Determine the (X, Y) coordinate at the center of the cell enclosing the given text.  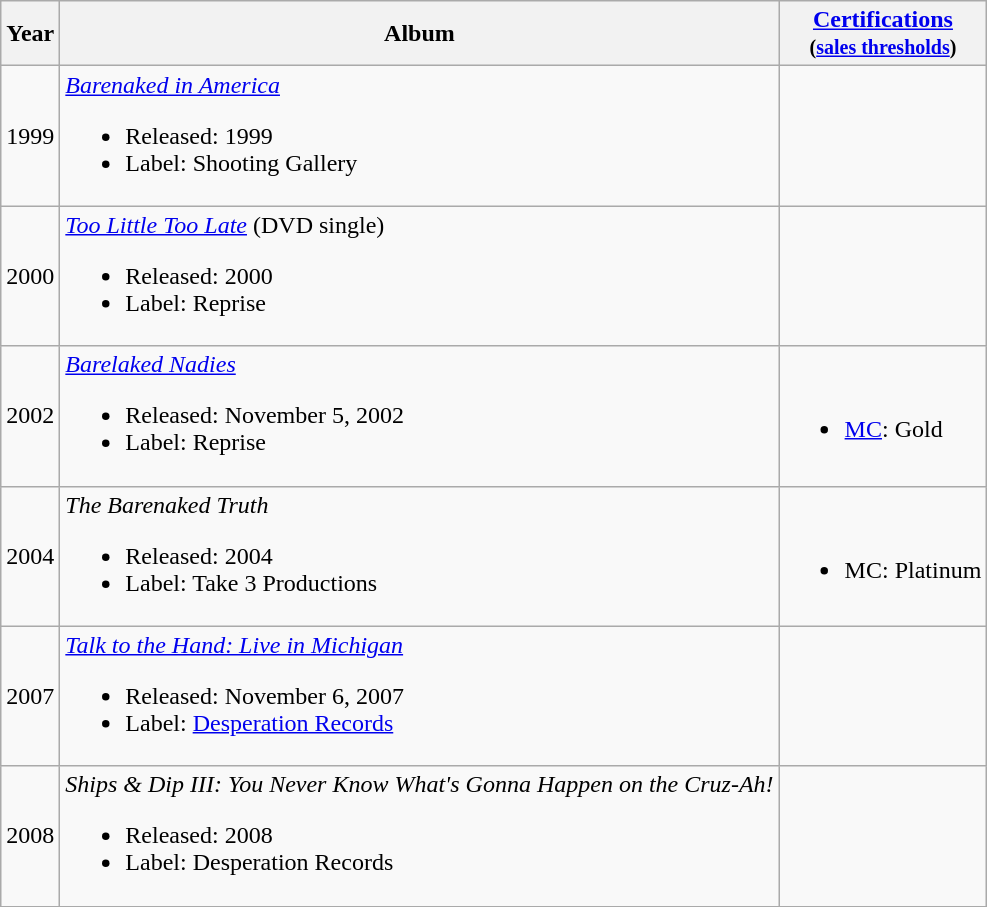
Barenaked in AmericaReleased: 1999Label: Shooting Gallery (420, 136)
Album (420, 34)
The Barenaked TruthReleased: 2004Label: Take 3 Productions (420, 556)
Barelaked NadiesReleased: November 5, 2002Label: Reprise (420, 416)
Ships & Dip III: You Never Know What's Gonna Happen on the Cruz-Ah!Released: 2008Label: Desperation Records (420, 836)
Certifications(sales thresholds) (883, 34)
2000 (30, 276)
1999 (30, 136)
MC: Gold (883, 416)
2007 (30, 696)
2004 (30, 556)
Year (30, 34)
Talk to the Hand: Live in MichiganReleased: November 6, 2007Label: Desperation Records (420, 696)
MC: Platinum (883, 556)
2008 (30, 836)
2002 (30, 416)
Too Little Too Late (DVD single)Released: 2000Label: Reprise (420, 276)
